Scan for the cell matching the given text and deliver its (x, y) coordinate at center. 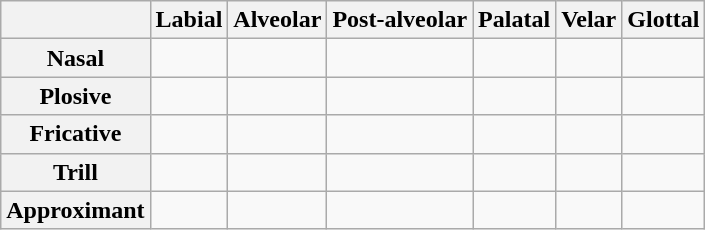
Alveolar (278, 20)
Glottal (664, 20)
Velar (589, 20)
Post-alveolar (400, 20)
Plosive (76, 96)
Palatal (514, 20)
Trill (76, 172)
Approximant (76, 210)
Nasal (76, 58)
Fricative (76, 134)
Labial (189, 20)
